Determine the (x, y) coordinate at the center of the cell enclosing the given text.  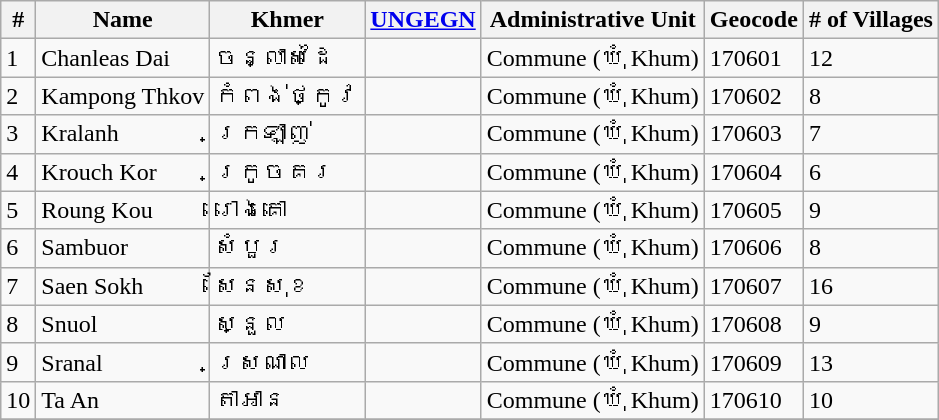
Sambuor (123, 248)
Roung Kou (123, 210)
Khmer (288, 20)
UNGEGN (423, 20)
Name (123, 20)
ក្រឡាញ់ (288, 134)
Kralanh (123, 134)
Ta An (123, 400)
រោងគោ (288, 210)
ក្រូចគរ (288, 172)
ស្រណាល (288, 362)
4 (18, 172)
5 (18, 210)
170602 (754, 96)
170607 (754, 286)
Krouch Kor (123, 172)
3 (18, 134)
170601 (754, 58)
Sranal (123, 362)
សែនសុខ (288, 286)
ចន្លាសដៃ (288, 58)
170603 (754, 134)
170606 (754, 248)
170608 (754, 324)
Saen Sokh (123, 286)
ស្នួល (288, 324)
កំពង់ថ្កូវ (288, 96)
# (18, 20)
តាអាន (288, 400)
16 (870, 286)
Snuol (123, 324)
Geocode (754, 20)
170610 (754, 400)
1 (18, 58)
# of Villages (870, 20)
Kampong Thkov (123, 96)
170609 (754, 362)
12 (870, 58)
2 (18, 96)
សំបួរ (288, 248)
Chanleas Dai (123, 58)
170605 (754, 210)
Administrative Unit (592, 20)
170604 (754, 172)
13 (870, 362)
